From the cell containing the given text, extract its center point as (x, y) coordinate. 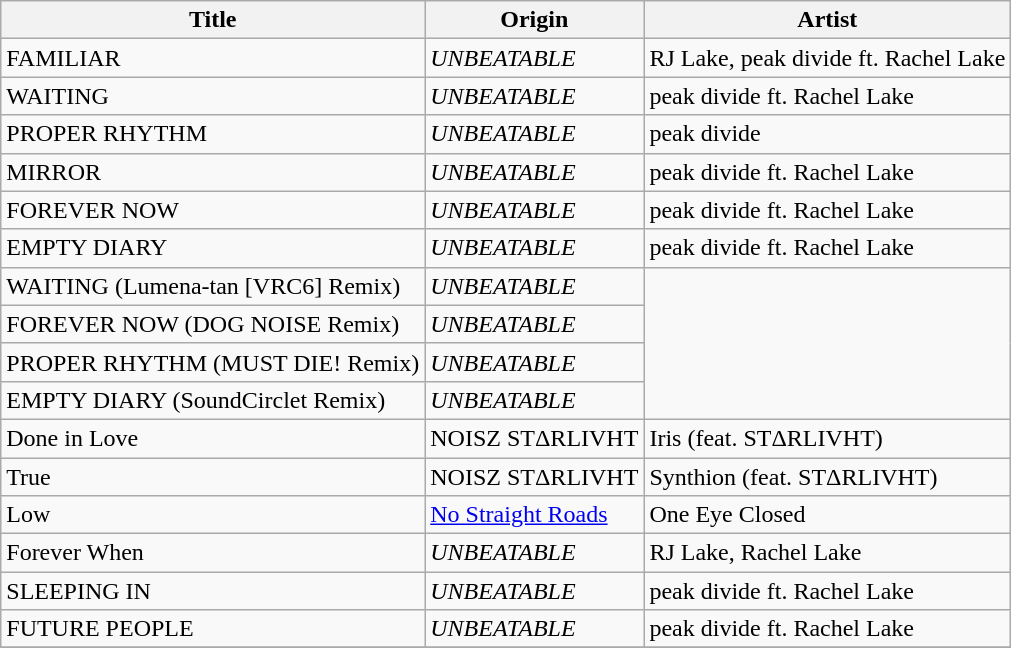
EMPTY DIARY (SoundCirclet Remix) (213, 400)
True (213, 477)
Iris (feat. STΔRLIVHT) (828, 438)
peak divide (828, 134)
Synthion (feat. STΔRLIVHT) (828, 477)
WAITING (213, 96)
FOREVER NOW (213, 210)
Forever When (213, 553)
RJ Lake, peak divide ft. Rachel Lake (828, 58)
RJ Lake, Rachel Lake (828, 553)
Artist (828, 20)
PROPER RHYTHM (213, 134)
Title (213, 20)
PROPER RHYTHM (MUST DIE! Remix) (213, 362)
One Eye Closed (828, 515)
Done in Love (213, 438)
EMPTY DIARY (213, 248)
SLEEPING IN (213, 591)
Origin (534, 20)
FUTURE PEOPLE (213, 629)
No Straight Roads (534, 515)
FAMILIAR (213, 58)
WAITING (Lumena-tan [VRC6] Remix) (213, 286)
FOREVER NOW (DOG NOISE Remix) (213, 324)
Low (213, 515)
MIRROR (213, 172)
